From the cell containing the given text, extract its center point as (X, Y) coordinate. 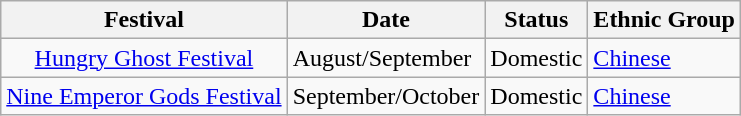
September/October (386, 96)
August/September (386, 58)
Status (536, 20)
Festival (144, 20)
Nine Emperor Gods Festival (144, 96)
Ethnic Group (664, 20)
Date (386, 20)
Hungry Ghost Festival (144, 58)
